Extract the (X, Y) coordinate from the center of the cell holding the provided text.  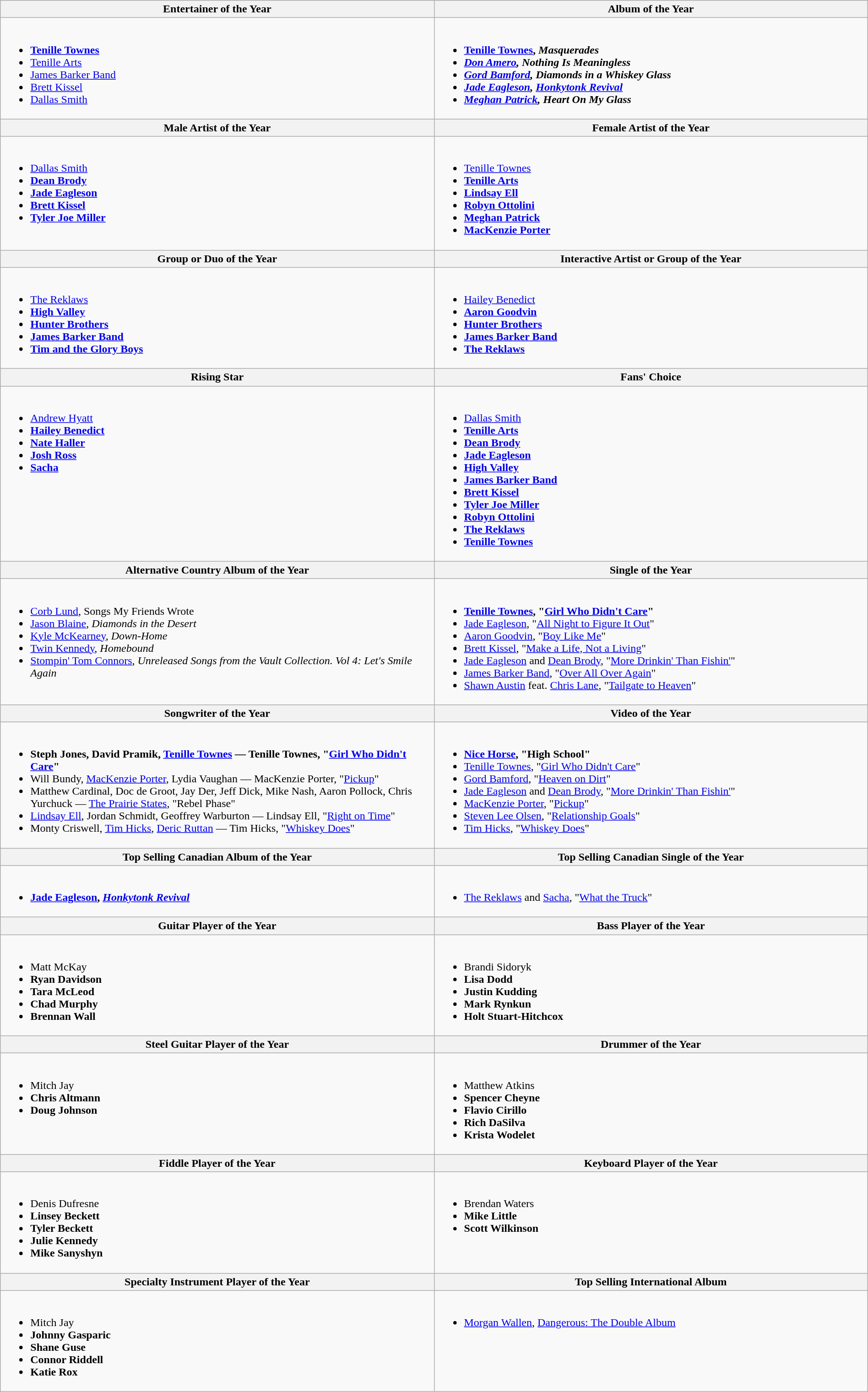
Denis DufresneLinsey BeckettTyler BeckettJulie KennedyMike Sanyshyn (217, 1222)
Steel Guitar Player of the Year (217, 1045)
Top Selling Canadian Album of the Year (217, 856)
Fans' Choice (651, 377)
Tenille TownesTenille ArtsJames Barker BandBrett KisselDallas Smith (217, 69)
Matthew AtkinsSpencer CheyneFlavio CirilloRich DaSilvaKrista Wodelet (651, 1104)
Jade Eagleson, Honkytonk Revival (217, 892)
Specialty Instrument Player of the Year (217, 1282)
Mitch JayChris AltmannDoug Johnson (217, 1104)
Entertainer of the Year (217, 9)
Drummer of the Year (651, 1045)
Brandi SidorykLisa DoddJustin KuddingMark RynkunHolt Stuart-Hitchcox (651, 985)
Brendan WatersMike LittleScott Wilkinson (651, 1222)
Top Selling Canadian Single of the Year (651, 856)
Dallas SmithDean BrodyJade EaglesonBrett KisselTyler Joe Miller (217, 193)
Keyboard Player of the Year (651, 1163)
Male Artist of the Year (217, 128)
Mitch JayJohnny GasparicShane GuseConnor RiddellKatie Rox (217, 1341)
Matt McKayRyan DavidsonTara McLeodChad MurphyBrennan Wall (217, 985)
Hailey BenedictAaron GoodvinHunter BrothersJames Barker BandThe Reklaws (651, 318)
Interactive Artist or Group of the Year (651, 259)
Andrew HyattHailey BenedictNate HallerJosh RossSacha (217, 473)
Morgan Wallen, Dangerous: The Double Album (651, 1341)
Bass Player of the Year (651, 926)
The ReklawsHigh ValleyHunter BrothersJames Barker BandTim and the Glory Boys (217, 318)
Fiddle Player of the Year (217, 1163)
Tenille TownesTenille ArtsLindsay EllRobyn OttoliniMeghan PatrickMacKenzie Porter (651, 193)
Top Selling International Album (651, 1282)
Group or Duo of the Year (217, 259)
Female Artist of the Year (651, 128)
Dallas SmithTenille ArtsDean BrodyJade EaglesonHigh ValleyJames Barker BandBrett KisselTyler Joe MillerRobyn OttoliniThe ReklawsTenille Townes (651, 473)
Guitar Player of the Year (217, 926)
Single of the Year (651, 570)
Video of the Year (651, 713)
Album of the Year (651, 9)
Rising Star (217, 377)
Alternative Country Album of the Year (217, 570)
The Reklaws and Sacha, "What the Truck" (651, 892)
Songwriter of the Year (217, 713)
